For the text-containing cell, return its midpoint in [X, Y] coordinate format. 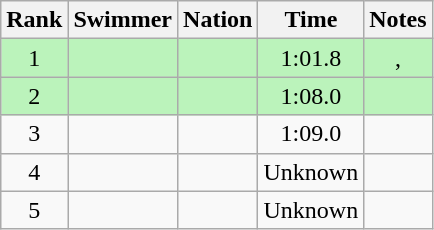
1:08.0 [311, 96]
1:01.8 [311, 58]
3 [34, 134]
4 [34, 172]
Swimmer [123, 20]
1:09.0 [311, 134]
Rank [34, 20]
Time [311, 20]
1 [34, 58]
2 [34, 96]
, [398, 58]
Nation [218, 20]
5 [34, 210]
Notes [398, 20]
